For the text-containing cell, return its midpoint in [x, y] coordinate format. 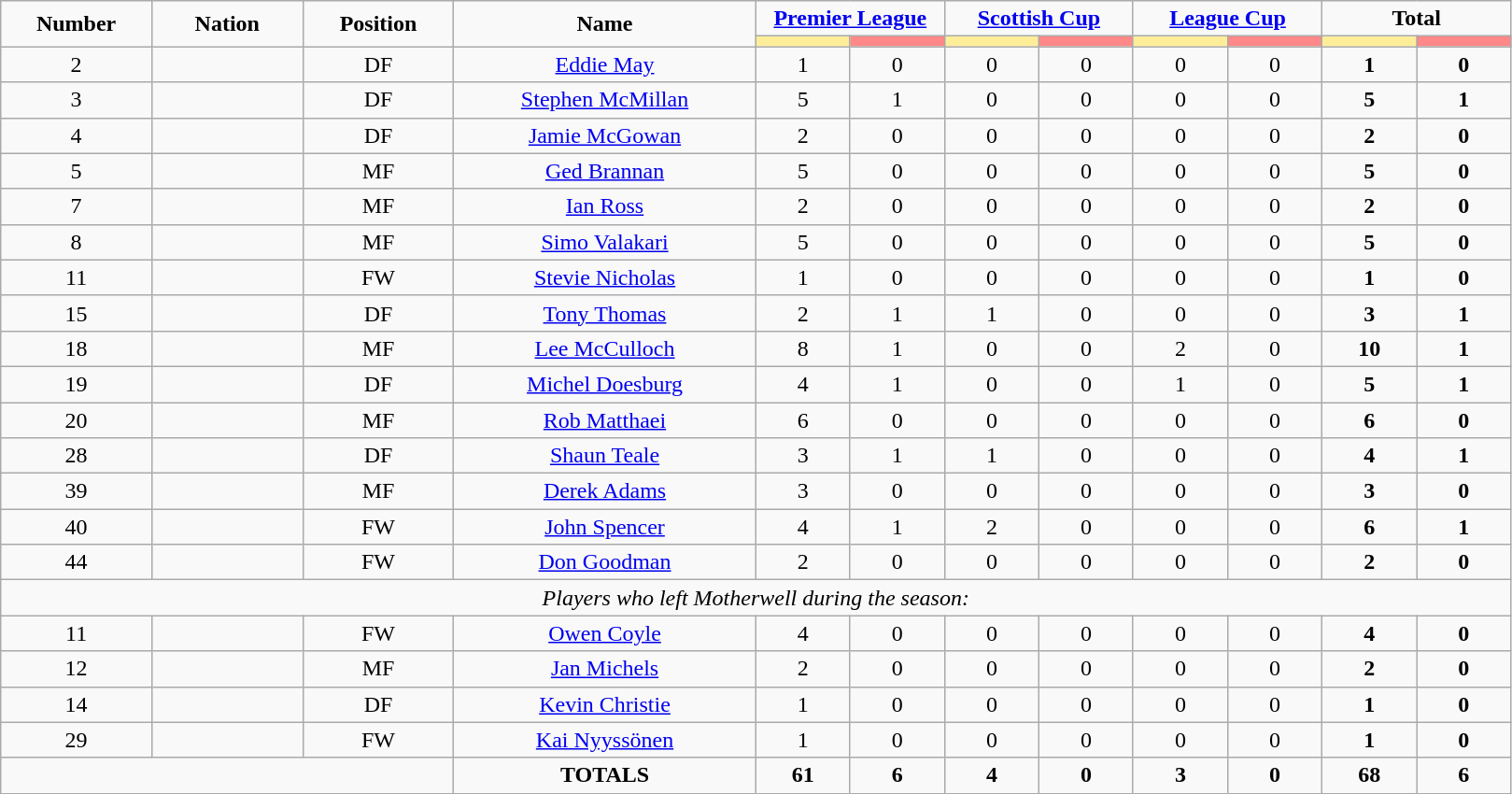
Rob Matthaei [605, 419]
Ian Ross [605, 206]
Number [77, 24]
Tony Thomas [605, 313]
20 [77, 419]
Don Goodman [605, 562]
Owen Coyle [605, 633]
10 [1369, 348]
Eddie May [605, 64]
TOTALS [605, 775]
Nation [227, 24]
Derek Adams [605, 491]
12 [77, 669]
29 [77, 740]
18 [77, 348]
Scottish Cup [1039, 19]
44 [77, 562]
Michel Doesburg [605, 384]
61 [803, 775]
Kevin Christie [605, 704]
League Cup [1227, 19]
Stephen McMillan [605, 100]
Shaun Teale [605, 456]
39 [77, 491]
Jamie McGowan [605, 135]
Jan Michels [605, 669]
7 [77, 206]
40 [77, 527]
Players who left Motherwell during the season: [756, 598]
Position [378, 24]
Name [605, 24]
14 [77, 704]
68 [1369, 775]
Stevie Nicholas [605, 277]
Kai Nyyssönen [605, 740]
Premier League [850, 19]
Simo Valakari [605, 242]
John Spencer [605, 527]
28 [77, 456]
19 [77, 384]
Lee McCulloch [605, 348]
Total [1417, 19]
15 [77, 313]
Ged Brannan [605, 171]
